Capture the cell that displays the provided text and extract its [x, y] central coordinate. 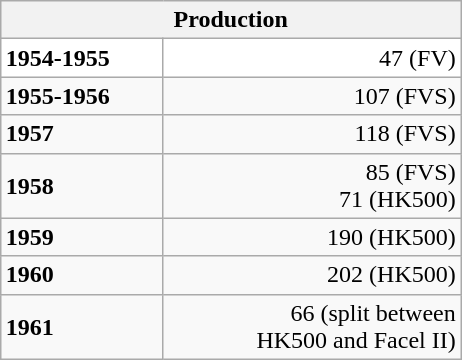
1958 [82, 186]
1961 [82, 326]
1954-1955 [82, 58]
47 (FV) [312, 58]
1960 [82, 275]
202 (HK500) [312, 275]
85 (FVS)71 (HK500) [312, 186]
1955-1956 [82, 96]
190 (HK500) [312, 237]
66 (split between HK500 and Facel II) [312, 326]
Production [230, 20]
1957 [82, 134]
107 (FVS) [312, 96]
1959 [82, 237]
118 (FVS) [312, 134]
